Capture the cell that displays the provided text and extract its [X, Y] central coordinate. 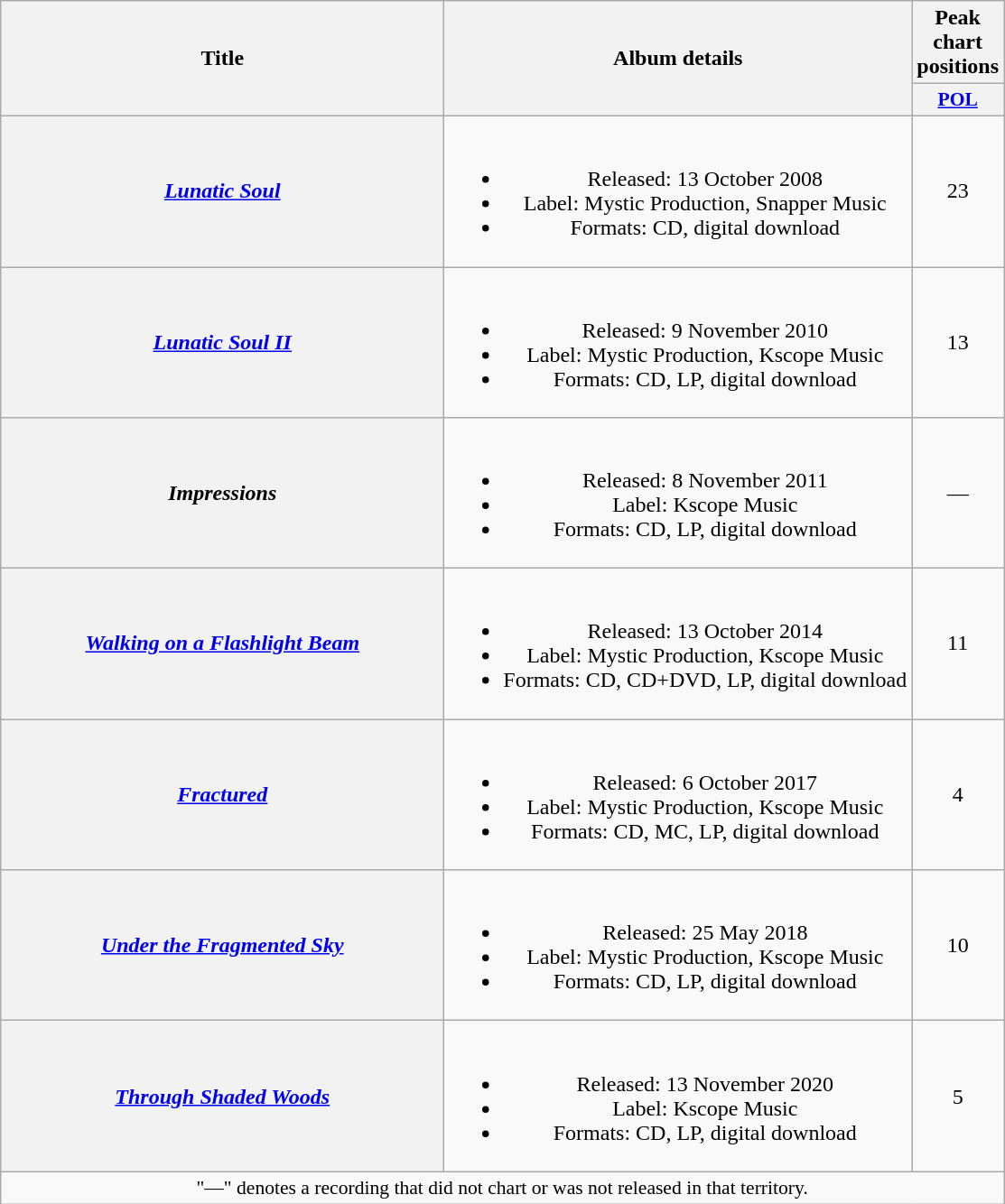
Lunatic Soul II [222, 343]
11 [958, 644]
Walking on a Flashlight Beam [222, 644]
23 [958, 191]
5 [958, 1096]
Released: 25 May 2018Label: Mystic Production, Kscope MusicFormats: CD, LP, digital download [678, 946]
10 [958, 946]
Through Shaded Woods [222, 1096]
Released: 6 October 2017Label: Mystic Production, Kscope MusicFormats: CD, MC, LP, digital download [678, 794]
"—" denotes a recording that did not chart or was not released in that territory. [502, 1188]
Released: 9 November 2010Label: Mystic Production, Kscope MusicFormats: CD, LP, digital download [678, 343]
Released: 13 October 2008Label: Mystic Production, Snapper MusicFormats: CD, digital download [678, 191]
Lunatic Soul [222, 191]
Peak chart positions [958, 42]
Impressions [222, 493]
13 [958, 343]
Album details [678, 59]
POL [958, 100]
Title [222, 59]
Released: 13 October 2014Label: Mystic Production, Kscope MusicFormats: CD, CD+DVD, LP, digital download [678, 644]
Released: 8 November 2011Label: Kscope MusicFormats: CD, LP, digital download [678, 493]
Released: 13 November 2020Label: Kscope MusicFormats: CD, LP, digital download [678, 1096]
— [958, 493]
4 [958, 794]
Under the Fragmented Sky [222, 946]
Fractured [222, 794]
